Detect which cell encompasses the target text, then output its (X, Y) center coordinate. 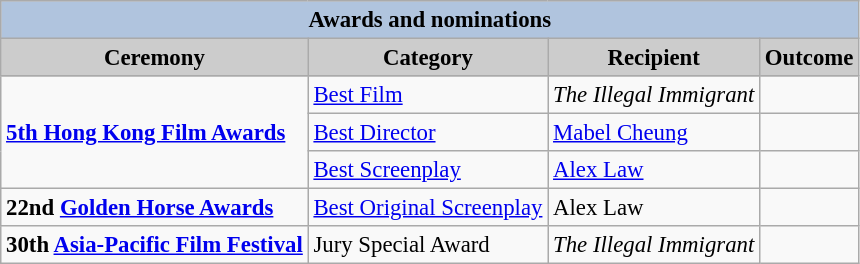
5th Hong Kong Film Awards (154, 132)
30th Asia-Pacific Film Festival (154, 245)
Best Film (428, 95)
Jury Special Award (428, 245)
Best Original Screenplay (428, 208)
Ceremony (154, 58)
Best Screenplay (428, 170)
Awards and nominations (430, 20)
22nd Golden Horse Awards (154, 208)
Outcome (810, 58)
Category (428, 58)
Best Director (428, 133)
Mabel Cheung (654, 133)
Recipient (654, 58)
